Locate the cell with the specified text and output its (x, y) center coordinate. 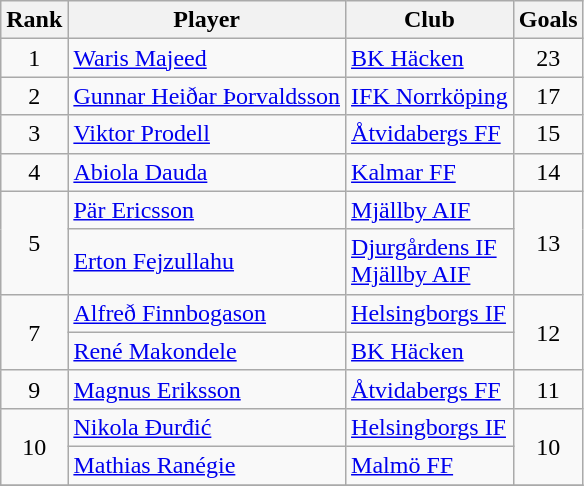
1 (34, 58)
Goals (548, 20)
Mathias Ranégie (207, 465)
3 (34, 134)
14 (548, 172)
11 (548, 389)
13 (548, 242)
17 (548, 96)
Abiola Dauda (207, 172)
Erton Fejzullahu (207, 262)
Pär Ericsson (207, 210)
7 (34, 332)
5 (34, 242)
Waris Majeed (207, 58)
Gunnar Heiðar Þorvaldsson (207, 96)
Viktor Prodell (207, 134)
Djurgårdens IFMjällby AIF (430, 262)
4 (34, 172)
Player (207, 20)
9 (34, 389)
Malmö FF (430, 465)
Mjällby AIF (430, 210)
Kalmar FF (430, 172)
Club (430, 20)
IFK Norrköping (430, 96)
Magnus Eriksson (207, 389)
15 (548, 134)
Alfreð Finnbogason (207, 313)
12 (548, 332)
Rank (34, 20)
23 (548, 58)
René Makondele (207, 351)
2 (34, 96)
Nikola Đurđić (207, 427)
